Search for the cell housing the specified text and yield its (x, y) center coordinate. 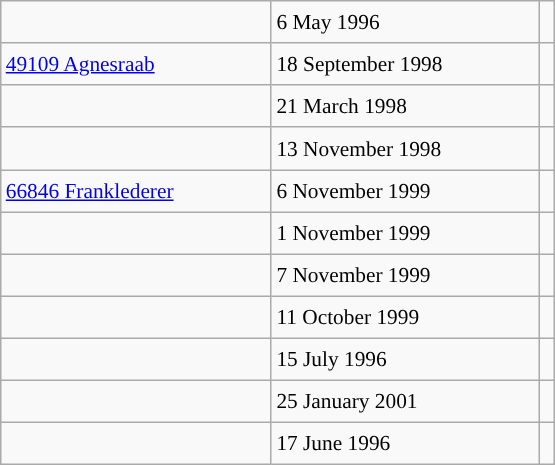
21 March 1998 (405, 106)
1 November 1999 (405, 233)
18 September 1998 (405, 64)
13 November 1998 (405, 148)
6 May 1996 (405, 22)
6 November 1999 (405, 191)
49109 Agnesraab (136, 64)
11 October 1999 (405, 317)
25 January 2001 (405, 401)
15 July 1996 (405, 359)
17 June 1996 (405, 443)
66846 Franklederer (136, 191)
7 November 1999 (405, 275)
